From the cell containing the given text, extract its center point as (X, Y) coordinate. 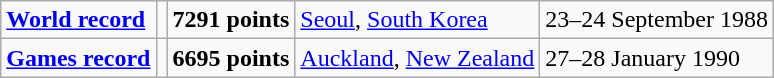
Auckland, New Zealand (418, 58)
23–24 September 1988 (657, 20)
27–28 January 1990 (657, 58)
Games record (78, 58)
6695 points (231, 58)
World record (78, 20)
7291 points (231, 20)
Seoul, South Korea (418, 20)
